Pinpoint the cell where the given text exists, returning its [x, y] midpoint coordinate. 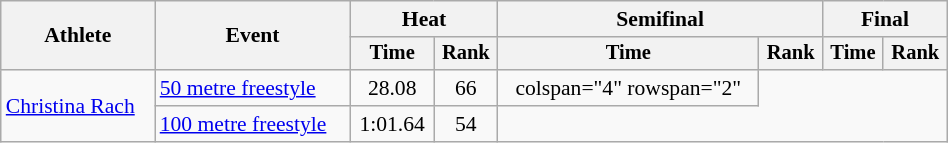
1:01.64 [392, 124]
28.08 [392, 88]
Athlete [78, 36]
colspan="4" rowspan="2" [628, 88]
66 [466, 88]
Christina Rach [78, 106]
Final [886, 19]
100 metre freestyle [253, 124]
54 [466, 124]
Event [253, 36]
50 metre freestyle [253, 88]
Semifinal [660, 19]
Heat [424, 19]
